Return (X, Y) of the center of cell containing provided text 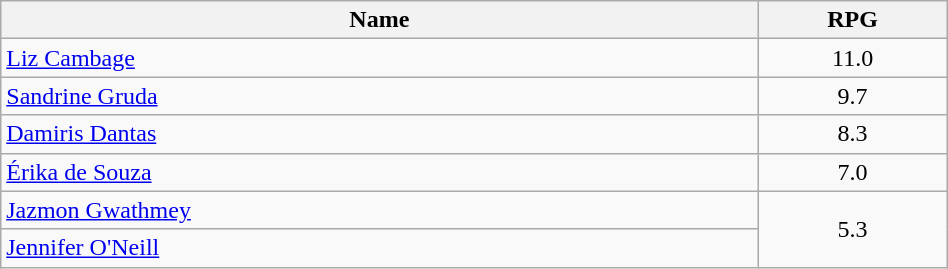
Jazmon Gwathmey (380, 210)
9.7 (852, 96)
11.0 (852, 58)
8.3 (852, 134)
7.0 (852, 172)
RPG (852, 20)
Jennifer O'Neill (380, 248)
Érika de Souza (380, 172)
Name (380, 20)
5.3 (852, 229)
Sandrine Gruda (380, 96)
Damiris Dantas (380, 134)
Liz Cambage (380, 58)
